Provide the [x, y] coordinate of the cell's center where the given text is located.  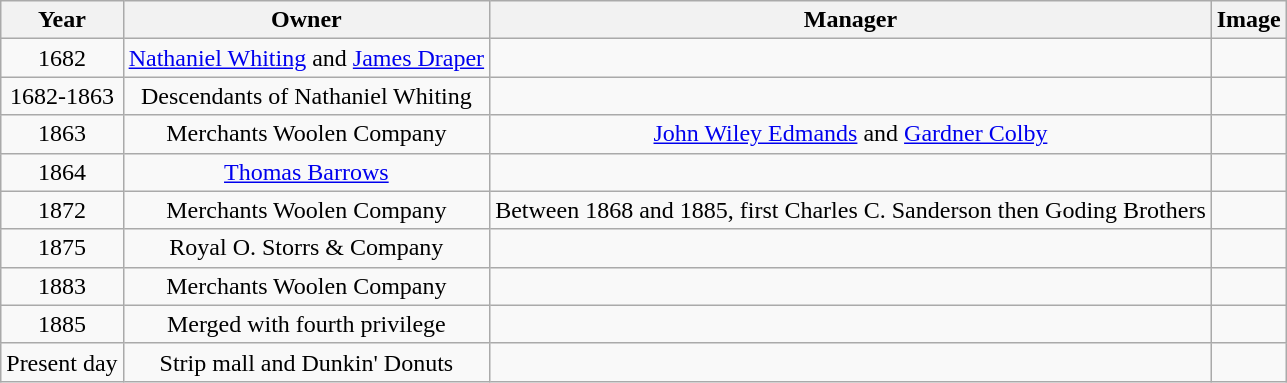
Strip mall and Dunkin' Donuts [306, 362]
1872 [62, 210]
Royal O. Storrs & Company [306, 248]
1885 [62, 324]
1864 [62, 172]
1883 [62, 286]
Between 1868 and 1885, first Charles C. Sanderson then Goding Brothers [851, 210]
Year [62, 20]
Owner [306, 20]
Merged with fourth privilege [306, 324]
1875 [62, 248]
John Wiley Edmands and Gardner Colby [851, 134]
1682 [62, 58]
Thomas Barrows [306, 172]
Descendants of Nathaniel Whiting [306, 96]
1863 [62, 134]
Image [1248, 20]
Nathaniel Whiting and James Draper [306, 58]
Manager [851, 20]
Present day [62, 362]
1682-1863 [62, 96]
